Determine the (x, y) coordinate at the center of the cell enclosing the given text.  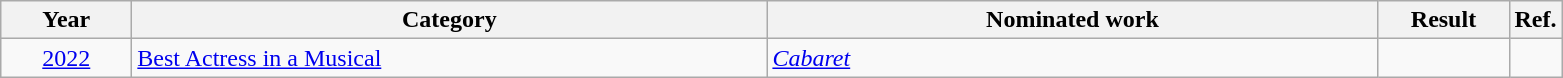
Cabaret (1072, 58)
Ref. (1536, 20)
Category (450, 20)
Best Actress in a Musical (450, 58)
2022 (66, 58)
Year (66, 20)
Nominated work (1072, 20)
Result (1444, 20)
